Detect which cell encompasses the target text, then output its (x, y) center coordinate. 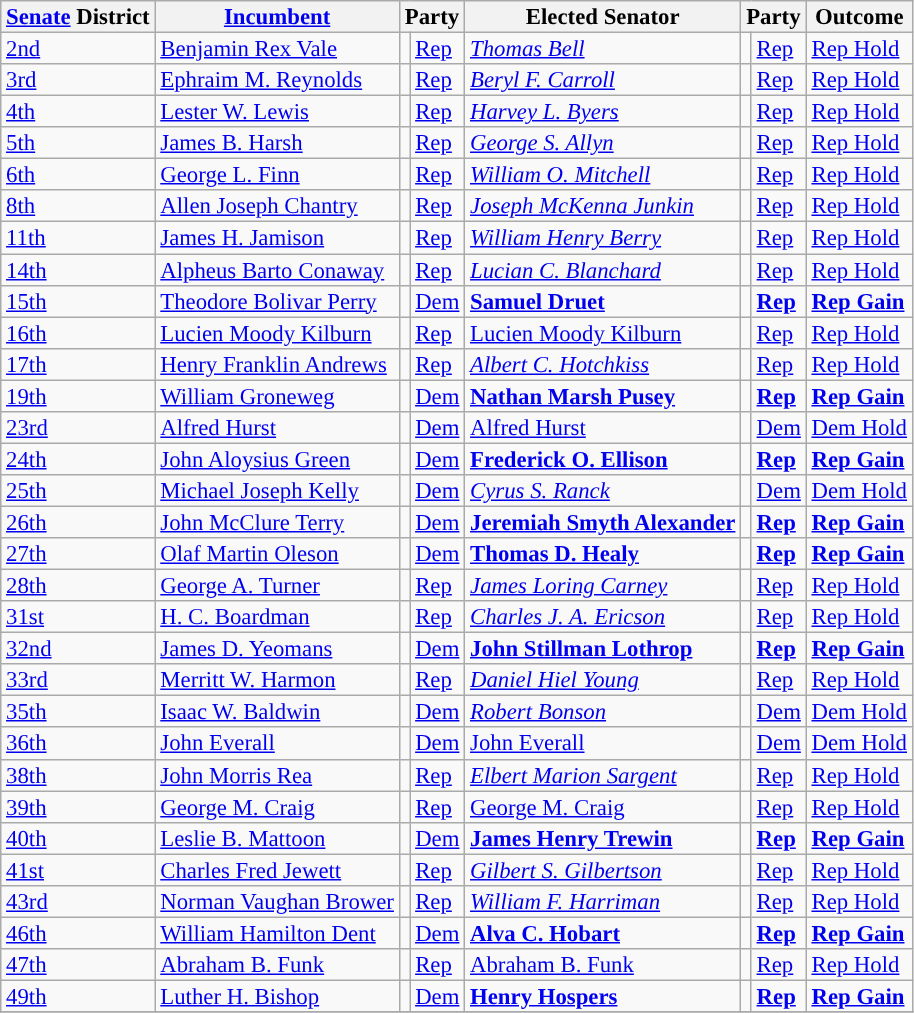
Alpheus Barto Conaway (277, 270)
Lester W. Lewis (277, 112)
George L. Finn (277, 175)
William Henry Berry (603, 238)
John Morris Rea (277, 775)
49th (78, 996)
33rd (78, 680)
Alva C. Hobart (603, 933)
Henry Hospers (603, 996)
John McClure Terry (277, 522)
36th (78, 744)
Charles Fred Jewett (277, 870)
41st (78, 870)
15th (78, 301)
17th (78, 364)
47th (78, 965)
32nd (78, 649)
Nathan Marsh Pusey (603, 396)
Elbert Marion Sargent (603, 775)
James H. Jamison (277, 238)
Albert C. Hotchkiss (603, 364)
Isaac W. Baldwin (277, 712)
43rd (78, 902)
Daniel Hiel Young (603, 680)
16th (78, 333)
James Henry Trewin (603, 838)
James D. Yeomans (277, 649)
Joseph McKenna Junkin (603, 206)
Luther H. Bishop (277, 996)
25th (78, 491)
14th (78, 270)
19th (78, 396)
Merritt W. Harmon (277, 680)
40th (78, 838)
5th (78, 143)
George A. Turner (277, 586)
38th (78, 775)
Samuel Druet (603, 301)
Leslie B. Mattoon (277, 838)
31st (78, 617)
Jeremiah Smyth Alexander (603, 522)
27th (78, 554)
Allen Joseph Chantry (277, 206)
46th (78, 933)
Frederick O. Ellison (603, 459)
Incumbent (277, 17)
Harvey L. Byers (603, 112)
William Groneweg (277, 396)
Elected Senator (603, 17)
24th (78, 459)
Robert Bonson (603, 712)
Benjamin Rex Vale (277, 49)
H. C. Boardman (277, 617)
William Hamilton Dent (277, 933)
11th (78, 238)
James Loring Carney (603, 586)
Thomas Bell (603, 49)
Charles J. A. Ericson (603, 617)
Theodore Bolivar Perry (277, 301)
James B. Harsh (277, 143)
Norman Vaughan Brower (277, 902)
6th (78, 175)
4th (78, 112)
Olaf Martin Oleson (277, 554)
Gilbert S. Gilbertson (603, 870)
23rd (78, 428)
Lucian C. Blanchard (603, 270)
Henry Franklin Andrews (277, 364)
Outcome (859, 17)
39th (78, 807)
William F. Harriman (603, 902)
William O. Mitchell (603, 175)
Senate District (78, 17)
3rd (78, 80)
2nd (78, 49)
Ephraim M. Reynolds (277, 80)
35th (78, 712)
George S. Allyn (603, 143)
Michael Joseph Kelly (277, 491)
Thomas D. Healy (603, 554)
8th (78, 206)
John Aloysius Green (277, 459)
Beryl F. Carroll (603, 80)
28th (78, 586)
John Stillman Lothrop (603, 649)
Cyrus S. Ranck (603, 491)
26th (78, 522)
